Capture the cell that displays the provided text and extract its [X, Y] central coordinate. 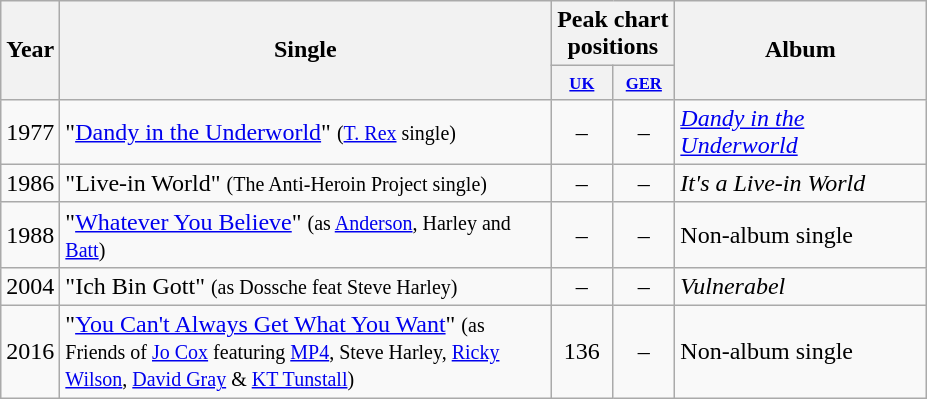
Vulnerabel [800, 286]
"You Can't Always Get What You Want" (as Friends of Jo Cox featuring MP4, Steve Harley, Ricky Wilson, David Gray & KT Tunstall) [306, 352]
Dandy in the Underworld [800, 132]
UK [582, 82]
It's a Live-in World [800, 183]
"Live-in World" (The Anti-Heroin Project single) [306, 183]
136 [582, 352]
Year [30, 50]
1977 [30, 132]
2004 [30, 286]
"Dandy in the Underworld" (T. Rex single) [306, 132]
1986 [30, 183]
Single [306, 50]
Album [800, 50]
Peak chart positions [613, 34]
1988 [30, 234]
"Ich Bin Gott" (as Dossche feat Steve Harley) [306, 286]
2016 [30, 352]
"Whatever You Believe" (as Anderson, Harley and Batt) [306, 234]
GER [644, 82]
